Locate the cell with the specified text and output its [x, y] center coordinate. 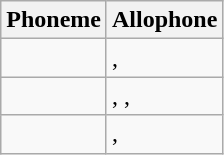
, , [164, 96]
Allophone [164, 20]
Phoneme [54, 20]
